Provide the [X, Y] coordinate of the cell's center where the given text is located.  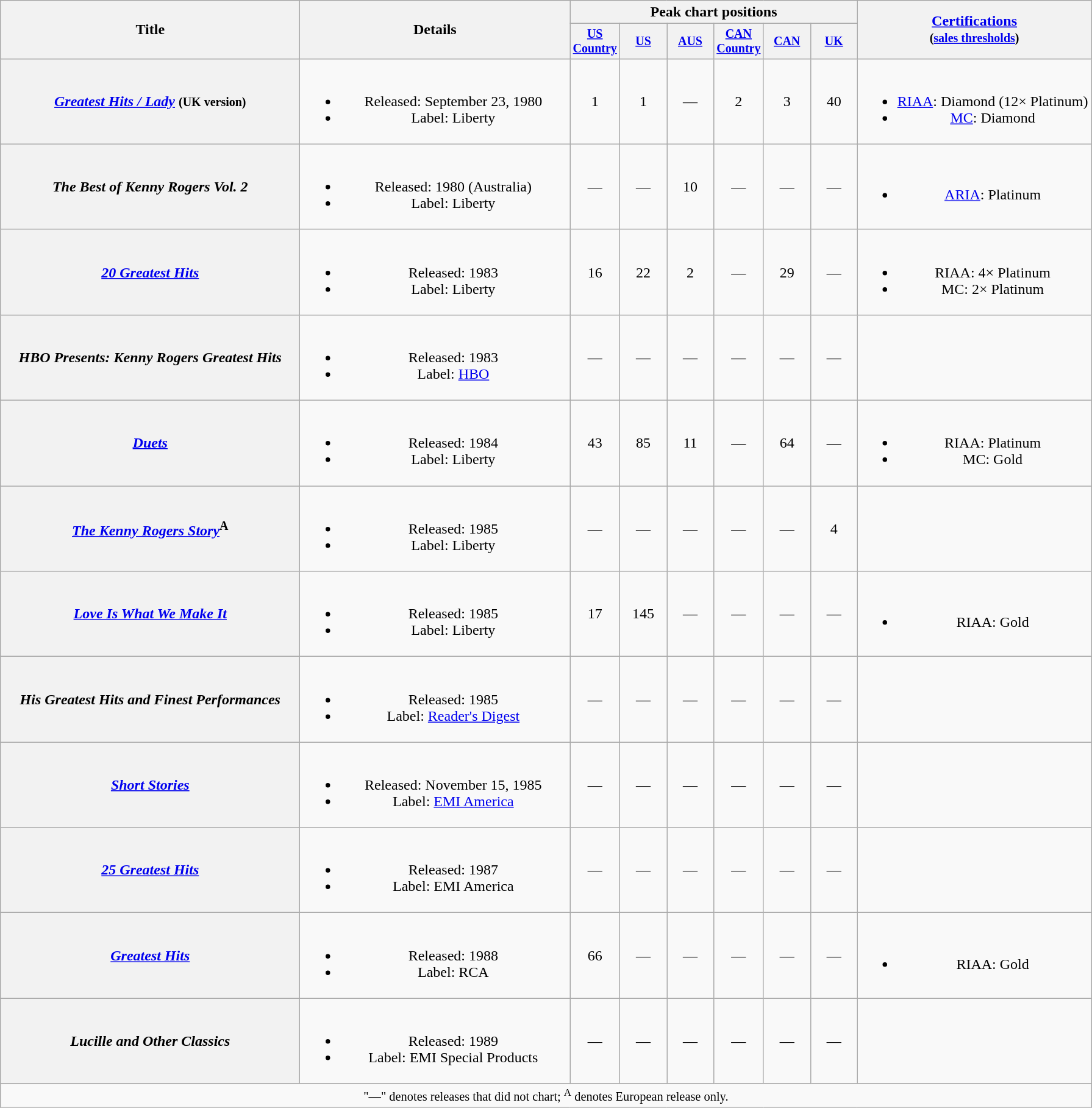
Released: November 15, 1985Label: EMI America [435, 785]
Released: 1983Label: HBO [435, 357]
Greatest Hits [150, 956]
Released: September 23, 1980Label: Liberty [435, 101]
"—" denotes releases that did not chart; A denotes European release only. [546, 1095]
UK [834, 41]
43 [595, 443]
Certifications(sales thresholds) [974, 30]
Love Is What We Make It [150, 614]
RIAA: Diamond (12× Platinum)MC: Diamond [974, 101]
11 [690, 443]
Details [435, 30]
40 [834, 101]
64 [787, 443]
CAN [787, 41]
The Kenny Rogers StoryA [150, 529]
17 [595, 614]
Released: 1983Label: Liberty [435, 272]
Lucille and Other Classics [150, 1041]
His Greatest Hits and Finest Performances [150, 699]
Released: 1985Label: Reader's Digest [435, 699]
25 Greatest Hits [150, 870]
Title [150, 30]
20 Greatest Hits [150, 272]
HBO Presents: Kenny Rogers Greatest Hits [150, 357]
Duets [150, 443]
Released: 1984Label: Liberty [435, 443]
The Best of Kenny Rogers Vol. 2 [150, 187]
AUS [690, 41]
RIAA: PlatinumMC: Gold [974, 443]
Greatest Hits / Lady (UK version) [150, 101]
16 [595, 272]
CAN Country [738, 41]
145 [644, 614]
10 [690, 187]
Peak chart positions [713, 12]
RIAA: 4× PlatinumMC: 2× Platinum [974, 272]
US [644, 41]
4 [834, 529]
Released: 1988Label: RCA [435, 956]
66 [595, 956]
Short Stories [150, 785]
22 [644, 272]
ARIA: Platinum [974, 187]
3 [787, 101]
Released: 1980 (Australia)Label: Liberty [435, 187]
Released: 1989Label: EMI Special Products [435, 1041]
29 [787, 272]
Released: 1987Label: EMI America [435, 870]
US Country [595, 41]
85 [644, 443]
